Return (x, y) of the center of cell containing provided text 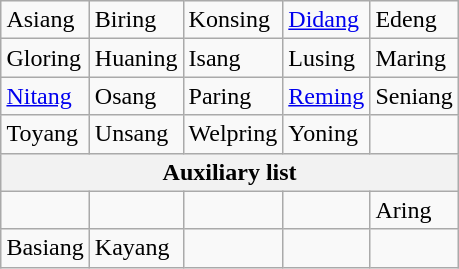
Didang (326, 20)
Isang (233, 58)
Biring (136, 20)
Osang (136, 96)
Maring (414, 58)
Konsing (233, 20)
Nitang (45, 96)
Basiang (45, 248)
Reming (326, 96)
Toyang (45, 134)
Aring (414, 210)
Asiang (45, 20)
Yoning (326, 134)
Huaning (136, 58)
Gloring (45, 58)
Welpring (233, 134)
Unsang (136, 134)
Auxiliary list (230, 172)
Lusing (326, 58)
Edeng (414, 20)
Seniang (414, 96)
Paring (233, 96)
Kayang (136, 248)
